Return [X, Y] of the center of cell containing provided text 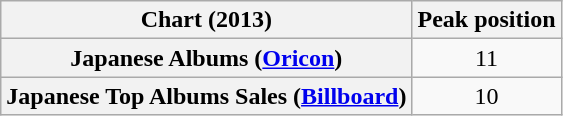
Peak position [486, 20]
11 [486, 58]
Chart (2013) [206, 20]
10 [486, 96]
Japanese Top Albums Sales (Billboard) [206, 96]
Japanese Albums (Oricon) [206, 58]
